From the cell containing the given text, extract its center point as (X, Y) coordinate. 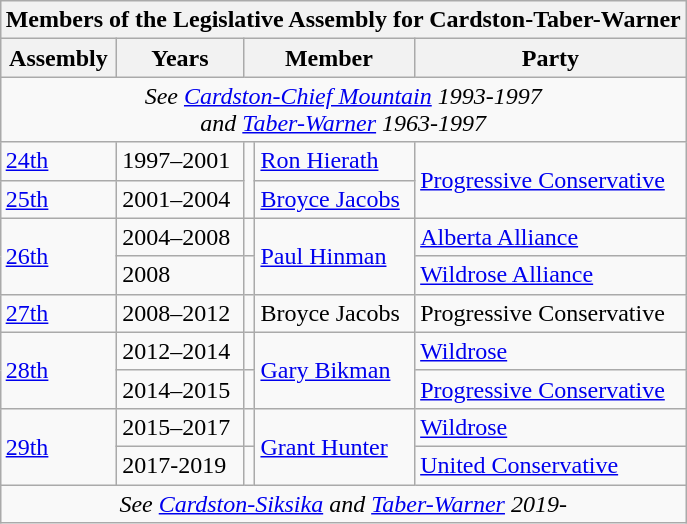
Party (551, 58)
Ron Hierath (335, 161)
See Cardston-Chief Mountain 1993-1997and Taber-Warner 1963-1997 (343, 110)
2008 (180, 275)
2008–2012 (180, 313)
United Conservative (551, 465)
Assembly (58, 58)
2012–2014 (180, 351)
27th (58, 313)
28th (58, 370)
Alberta Alliance (551, 237)
2014–2015 (180, 389)
2015–2017 (180, 427)
2017-2019 (180, 465)
2001–2004 (180, 199)
1997–2001 (180, 161)
26th (58, 256)
Paul Hinman (335, 256)
Grant Hunter (335, 446)
Wildrose Alliance (551, 275)
Gary Bikman (335, 370)
Members of the Legislative Assembly for Cardston-Taber-Warner (343, 20)
29th (58, 446)
Member (328, 58)
Years (180, 58)
See Cardston-Siksika and Taber-Warner 2019- (343, 503)
24th (58, 161)
25th (58, 199)
2004–2008 (180, 237)
